Capture the cell that displays the provided text and extract its (X, Y) central coordinate. 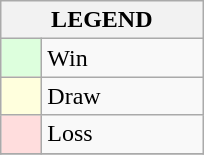
LEGEND (102, 20)
Win (122, 58)
Draw (122, 96)
Loss (122, 134)
